For the text-containing cell, return its midpoint in (x, y) coordinate format. 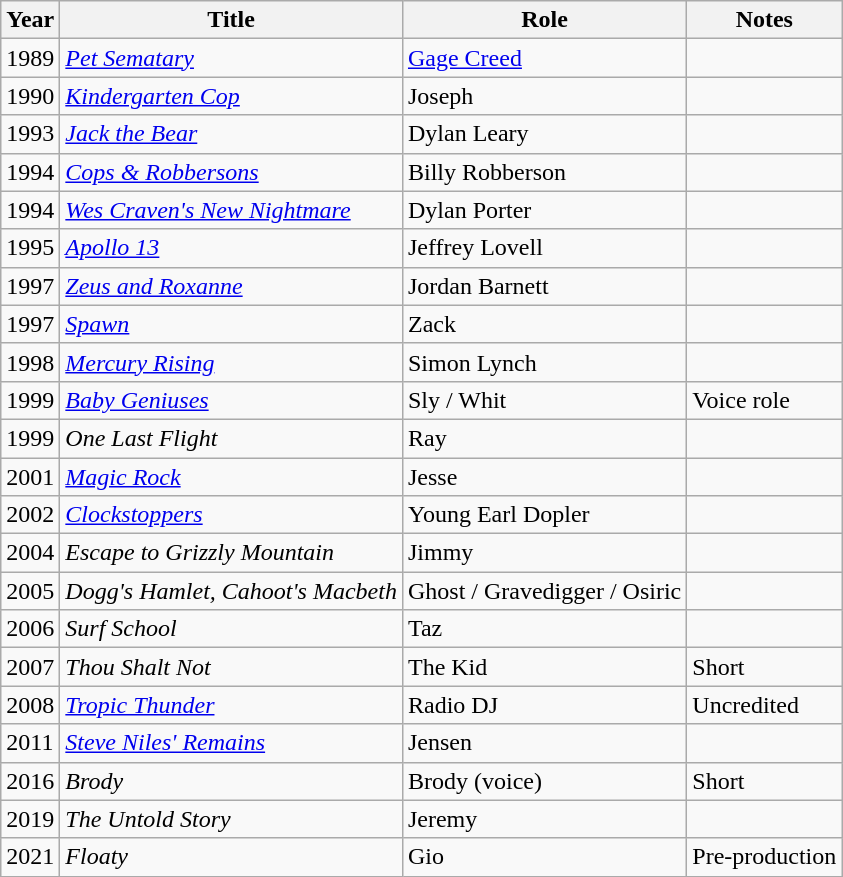
2005 (30, 591)
2001 (30, 477)
Wes Craven's New Nightmare (232, 210)
2021 (30, 857)
Thou Shalt Not (232, 667)
Gage Creed (544, 58)
1995 (30, 248)
Floaty (232, 857)
Uncredited (764, 705)
Joseph (544, 96)
2011 (30, 743)
2002 (30, 515)
2008 (30, 705)
Sly / Whit (544, 400)
Jensen (544, 743)
Ray (544, 438)
The Untold Story (232, 819)
2016 (30, 781)
2006 (30, 629)
Cops & Robbersons (232, 172)
2004 (30, 553)
Baby Geniuses (232, 400)
The Kid (544, 667)
1993 (30, 134)
Radio DJ (544, 705)
Simon Lynch (544, 362)
Brody (voice) (544, 781)
Pre-production (764, 857)
Jordan Barnett (544, 286)
Apollo 13 (232, 248)
Taz (544, 629)
2007 (30, 667)
Clockstoppers (232, 515)
Jeffrey Lovell (544, 248)
2019 (30, 819)
Dogg's Hamlet, Cahoot's Macbeth (232, 591)
1990 (30, 96)
Escape to Grizzly Mountain (232, 553)
Surf School (232, 629)
One Last Flight (232, 438)
Jeremy (544, 819)
Jesse (544, 477)
Jimmy (544, 553)
1998 (30, 362)
Gio (544, 857)
Mercury Rising (232, 362)
Dylan Leary (544, 134)
Title (232, 20)
Tropic Thunder (232, 705)
Kindergarten Cop (232, 96)
Ghost / Gravedigger / Osiric (544, 591)
Brody (232, 781)
Jack the Bear (232, 134)
Zack (544, 324)
Billy Robberson (544, 172)
Dylan Porter (544, 210)
Voice role (764, 400)
Spawn (232, 324)
Year (30, 20)
Notes (764, 20)
Young Earl Dopler (544, 515)
Zeus and Roxanne (232, 286)
Steve Niles' Remains (232, 743)
Pet Sematary (232, 58)
Role (544, 20)
1989 (30, 58)
Magic Rock (232, 477)
